Provide the (x, y) coordinate of the cell's center where the given text is located.  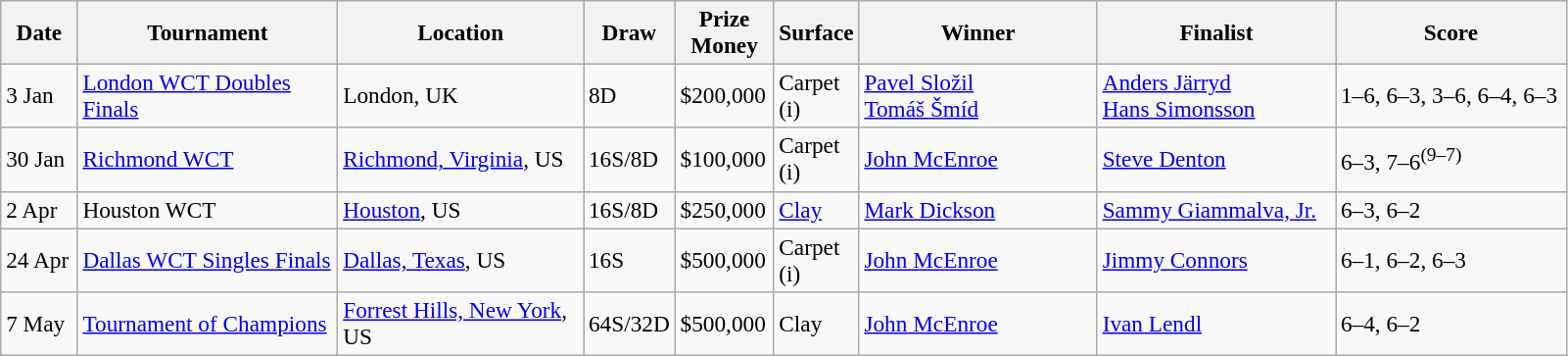
16S (630, 259)
Score (1451, 31)
6–4, 6–2 (1451, 324)
Steve Denton (1216, 159)
30 Jan (39, 159)
Mark Dickson (977, 210)
$100,000 (725, 159)
6–3, 7–6(9–7) (1451, 159)
Dallas, Texas, US (460, 259)
8D (630, 96)
1–6, 6–3, 3–6, 6–4, 6–3 (1451, 96)
Tournament of Champions (208, 324)
$200,000 (725, 96)
Houston, US (460, 210)
Forrest Hills, New York, US (460, 324)
Finalist (1216, 31)
Pavel Složil Tomáš Šmíd (977, 96)
6–1, 6–2, 6–3 (1451, 259)
Anders Järryd Hans Simonsson (1216, 96)
7 May (39, 324)
Richmond, Virginia, US (460, 159)
London, UK (460, 96)
Winner (977, 31)
Dallas WCT Singles Finals (208, 259)
Surface (817, 31)
Houston WCT (208, 210)
Richmond WCT (208, 159)
Draw (630, 31)
Jimmy Connors (1216, 259)
London WCT Doubles Finals (208, 96)
64S/32D (630, 324)
$250,000 (725, 210)
24 Apr (39, 259)
Tournament (208, 31)
3 Jan (39, 96)
Prize Money (725, 31)
Location (460, 31)
6–3, 6–2 (1451, 210)
2 Apr (39, 210)
Date (39, 31)
Sammy Giammalva, Jr. (1216, 210)
Ivan Lendl (1216, 324)
